From the cell containing the given text, extract its center point as [x, y] coordinate. 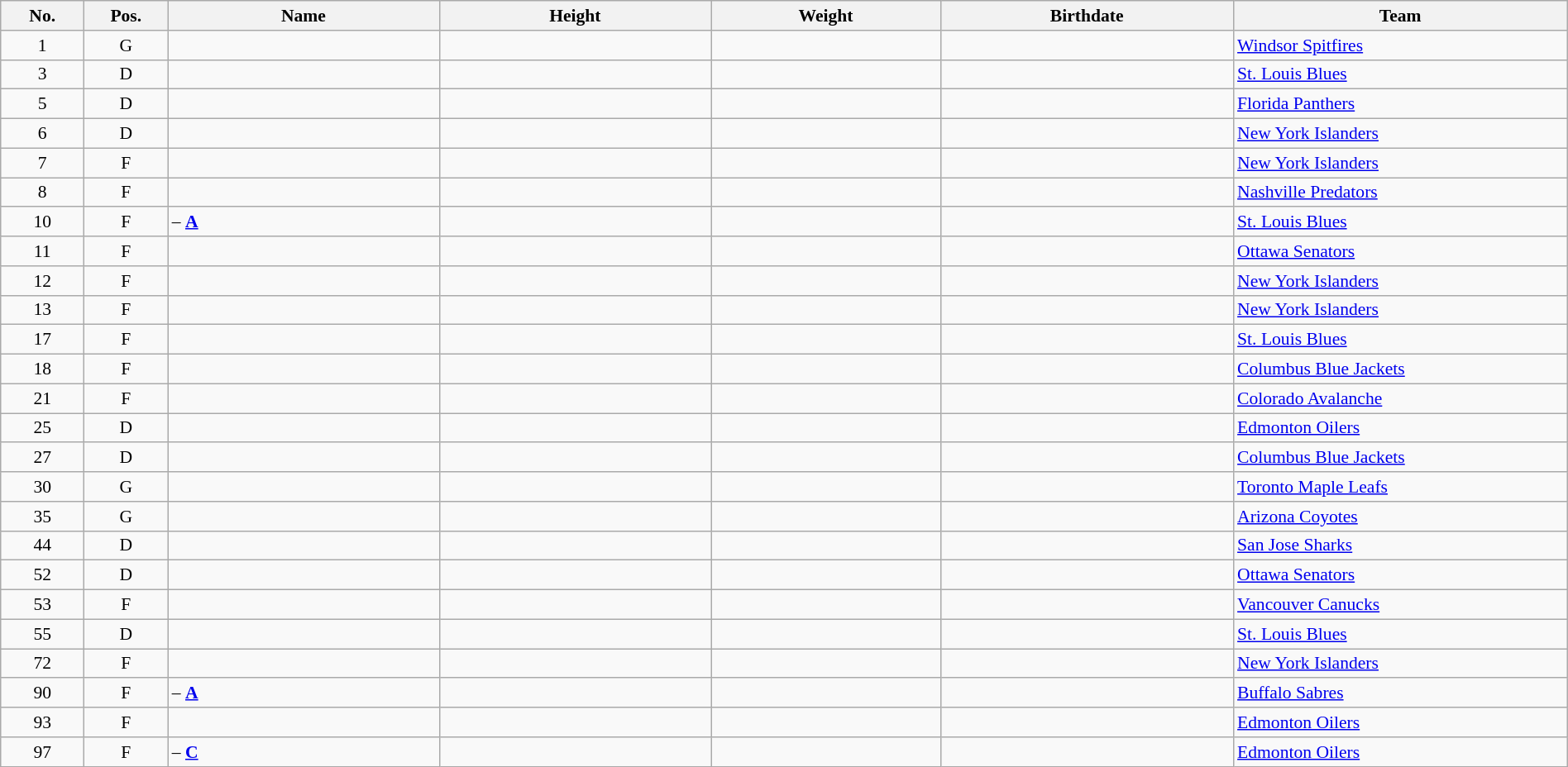
1 [43, 45]
7 [43, 163]
21 [43, 398]
44 [43, 545]
53 [43, 605]
Vancouver Canucks [1400, 605]
Name [304, 16]
6 [43, 134]
Florida Panthers [1400, 104]
17 [43, 340]
72 [43, 664]
Arizona Coyotes [1400, 517]
Birthdate [1087, 16]
– C [304, 752]
Height [575, 16]
11 [43, 251]
Toronto Maple Leafs [1400, 487]
25 [43, 428]
55 [43, 634]
10 [43, 222]
90 [43, 693]
Colorado Avalanche [1400, 398]
18 [43, 369]
93 [43, 722]
Weight [826, 16]
No. [43, 16]
8 [43, 193]
12 [43, 281]
3 [43, 74]
52 [43, 575]
San Jose Sharks [1400, 545]
13 [43, 310]
Team [1400, 16]
Windsor Spitfires [1400, 45]
35 [43, 517]
97 [43, 752]
30 [43, 487]
Buffalo Sabres [1400, 693]
5 [43, 104]
Nashville Predators [1400, 193]
Pos. [126, 16]
27 [43, 458]
